Return [X, Y] of the center of cell containing provided text 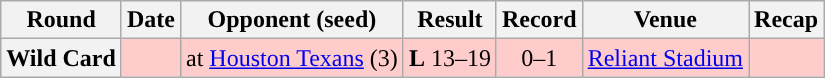
0–1 [539, 58]
Venue [665, 20]
Round [62, 20]
Recap [786, 20]
Date [150, 20]
Opponent (seed) [292, 20]
L 13–19 [450, 58]
Reliant Stadium [665, 58]
Record [539, 20]
Wild Card [62, 58]
at Houston Texans (3) [292, 58]
Result [450, 20]
